Output the (x, y) coordinate of the center of the cell containing the given text.  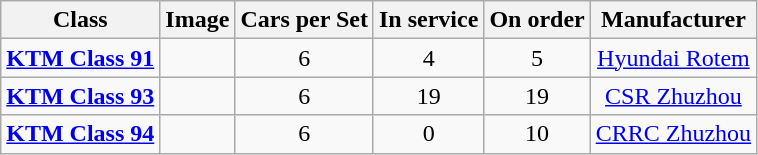
Cars per Set (304, 20)
KTM Class 94 (80, 134)
KTM Class 93 (80, 96)
4 (428, 58)
Manufacturer (673, 20)
0 (428, 134)
Hyundai Rotem (673, 58)
Image (198, 20)
Class (80, 20)
In service (428, 20)
5 (537, 58)
CSR Zhuzhou (673, 96)
10 (537, 134)
On order (537, 20)
CRRC Zhuzhou (673, 134)
KTM Class 91 (80, 58)
